Pinpoint the cell where the given text exists, returning its (X, Y) midpoint coordinate. 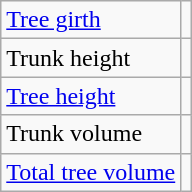
Tree girth (91, 20)
Total tree volume (91, 172)
Trunk volume (91, 134)
Tree height (91, 96)
Trunk height (91, 58)
